Detect which cell encompasses the target text, then output its [x, y] center coordinate. 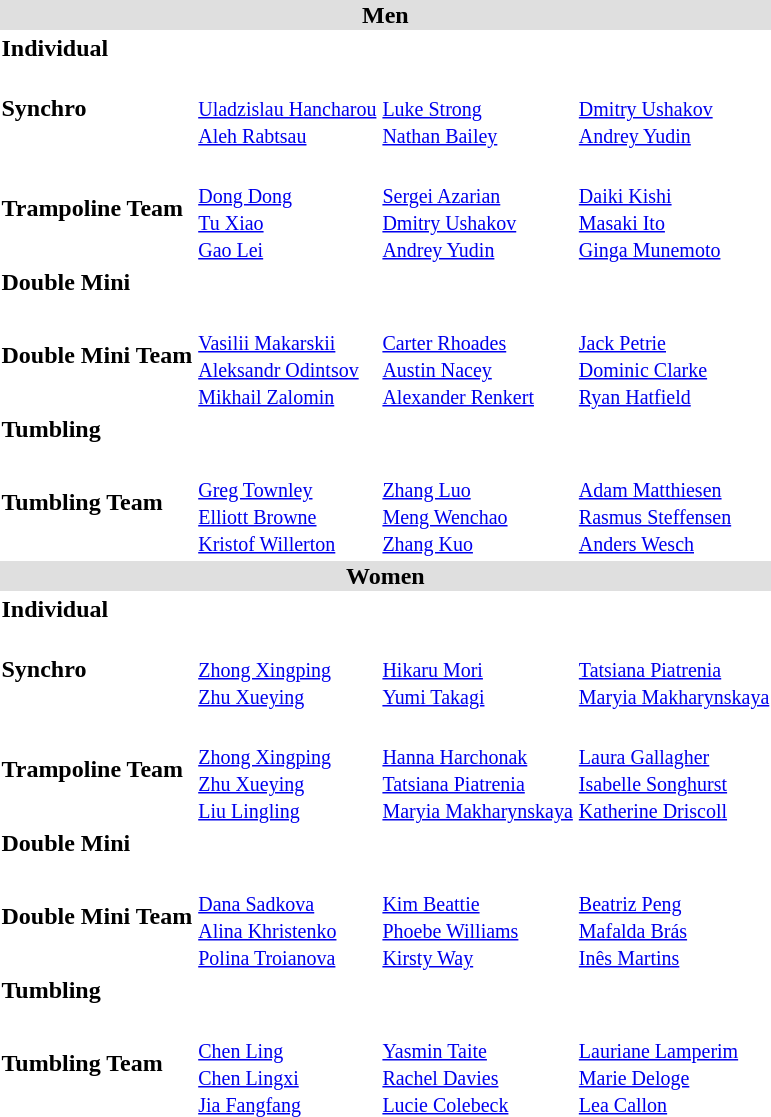
Beatriz PengMafalda BrásInês Martins [674, 916]
Laura GallagherIsabelle SonghurstKatherine Driscoll [674, 770]
Kim BeattiePhoebe WilliamsKirsty Way [478, 916]
Greg TownleyElliott BrowneKristof Willerton [288, 502]
Jack PetrieDominic ClarkeRyan Hatfield [674, 356]
Vasilii MakarskiiAleksandr OdintsovMikhail Zalomin [288, 356]
Dana SadkovaAlina KhristenkoPolina Troianova [288, 916]
Men [386, 15]
Luke StrongNathan Bailey [478, 108]
Carter RhoadesAustin NaceyAlexander Renkert [478, 356]
Hikaru MoriYumi Takagi [478, 669]
Adam MatthiesenRasmus SteffensenAnders Wesch [674, 502]
Zhong XingpingZhu XueyingLiu Lingling [288, 770]
Dmitry UshakovAndrey Yudin [674, 108]
Zhang LuoMeng WenchaoZhang Kuo [478, 502]
Sergei AzarianDmitry UshakovAndrey Yudin [478, 208]
Dong DongTu XiaoGao Lei [288, 208]
Uladzislau HancharouAleh Rabtsau [288, 108]
Hanna HarchonakTatsiana PiatreniaMaryia Makharynskaya [478, 770]
Daiki KishiMasaki ItoGinga Munemoto [674, 208]
Women [386, 576]
Zhong XingpingZhu Xueying [288, 669]
Tatsiana PiatreniaMaryia Makharynskaya [674, 669]
Tumbling Team [97, 502]
